Pinpoint the cell where the given text exists, returning its [X, Y] midpoint coordinate. 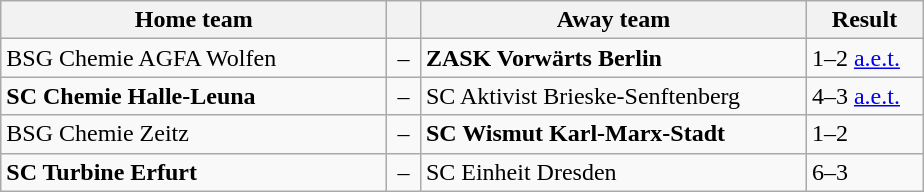
Away team [613, 20]
Result [864, 20]
ZASK Vorwärts Berlin [613, 58]
Home team [194, 20]
SC Wismut Karl-Marx-Stadt [613, 134]
SC Aktivist Brieske-Senftenberg [613, 96]
1–2 [864, 134]
6–3 [864, 172]
SC Chemie Halle-Leuna [194, 96]
1–2 a.e.t. [864, 58]
SC Turbine Erfurt [194, 172]
BSG Chemie Zeitz [194, 134]
4–3 a.e.t. [864, 96]
BSG Chemie AGFA Wolfen [194, 58]
SC Einheit Dresden [613, 172]
